From the cell containing the given text, extract its center point as (x, y) coordinate. 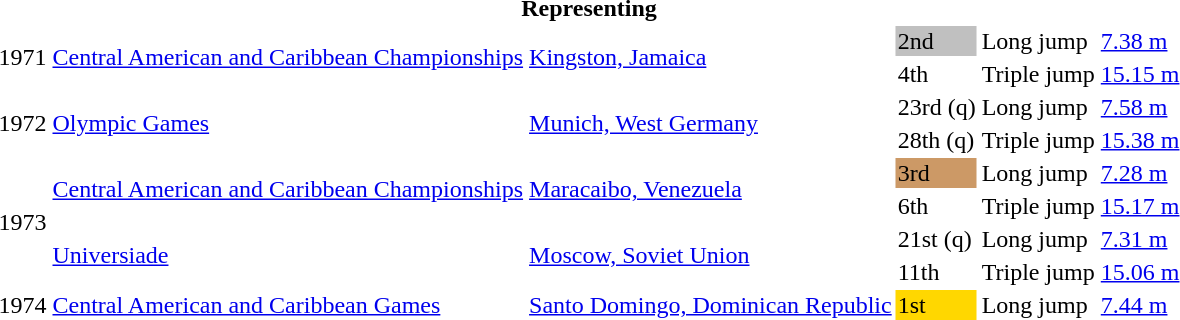
Moscow, Soviet Union (711, 256)
Central American and Caribbean Games (288, 305)
Kingston, Jamaica (711, 58)
11th (936, 272)
21st (q) (936, 239)
4th (936, 74)
Universiade (288, 256)
Munich, West Germany (711, 124)
3rd (936, 173)
Maracaibo, Venezuela (711, 190)
Santo Domingo, Dominican Republic (711, 305)
2nd (936, 41)
Olympic Games (288, 124)
6th (936, 206)
28th (q) (936, 140)
1st (936, 305)
23rd (q) (936, 107)
